Provide the [X, Y] coordinate of the cell's center where the given text is located.  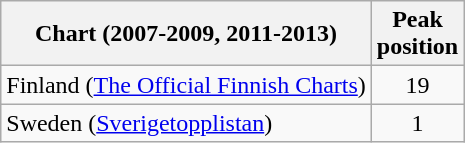
Finland (The Official Finnish Charts) [186, 85]
19 [417, 85]
1 [417, 123]
Chart (2007-2009, 2011-2013) [186, 34]
Sweden (Sverigetopplistan) [186, 123]
Peakposition [417, 34]
